Detect which cell encompasses the target text, then output its (X, Y) center coordinate. 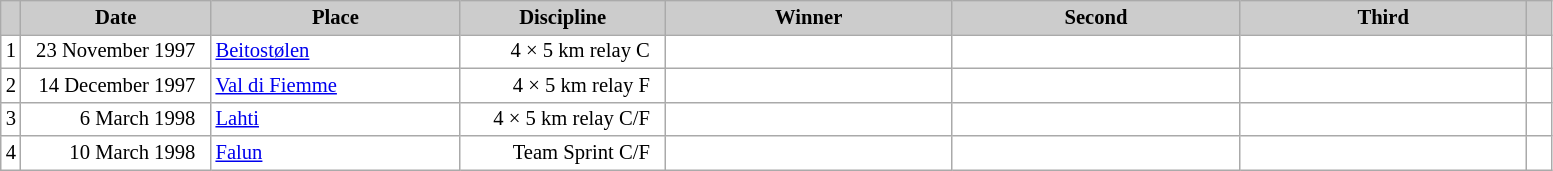
14 December 1997 (116, 85)
6 March 1998 (116, 119)
Team Sprint C/F (562, 153)
Second (1096, 17)
2 (11, 85)
Val di Fiemme (336, 85)
4 × 5 km relay F (562, 85)
10 March 1998 (116, 153)
3 (11, 119)
4 × 5 km relay C/F (562, 119)
Beitostølen (336, 51)
Lahti (336, 119)
Date (116, 17)
Place (336, 17)
4 × 5 km relay C (562, 51)
4 (11, 153)
Falun (336, 153)
1 (11, 51)
23 November 1997 (116, 51)
Discipline (562, 17)
Winner (808, 17)
Third (1384, 17)
